Output the [X, Y] coordinate of the center of the cell containing the given text.  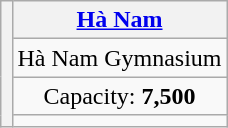
Hà Nam Gymnasium [120, 58]
Hà Nam [120, 20]
Capacity: 7,500 [120, 96]
